Find where the given text appears and provide that cell's center as [X, Y] coordinate. 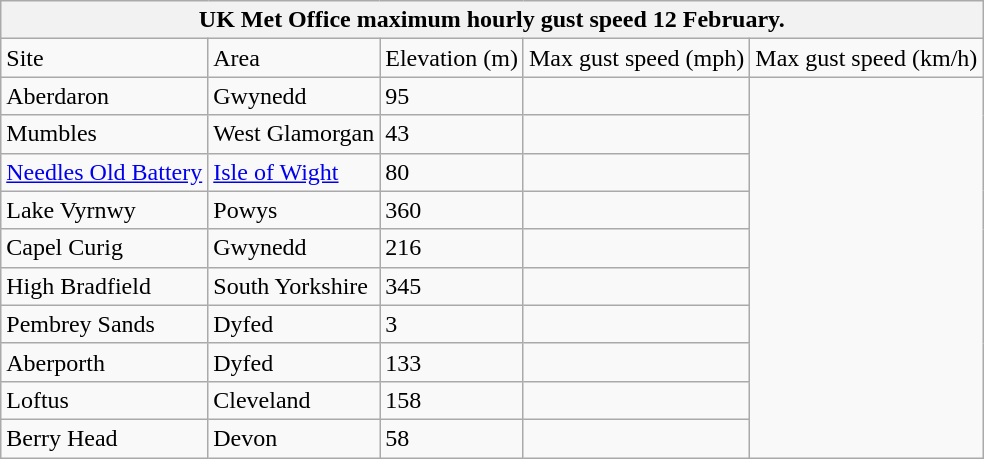
Site [104, 58]
43 [452, 134]
Devon [294, 438]
Needles Old Battery [104, 172]
Lake Vyrnwy [104, 210]
3 [452, 324]
80 [452, 172]
133 [452, 362]
158 [452, 400]
95 [452, 96]
Pembrey Sands [104, 324]
345 [452, 286]
Powys [294, 210]
Max gust speed (km/h) [866, 58]
Loftus [104, 400]
Mumbles [104, 134]
360 [452, 210]
Capel Curig [104, 248]
South Yorkshire [294, 286]
UK Met Office maximum hourly gust speed 12 February. [492, 20]
216 [452, 248]
Isle of Wight [294, 172]
Berry Head [104, 438]
Elevation (m) [452, 58]
Max gust speed (mph) [636, 58]
High Bradfield [104, 286]
Area [294, 58]
58 [452, 438]
Aberdaron [104, 96]
Cleveland [294, 400]
Aberporth [104, 362]
West Glamorgan [294, 134]
